Identify which cell holds the provided text, then report its (x, y) central coordinate. 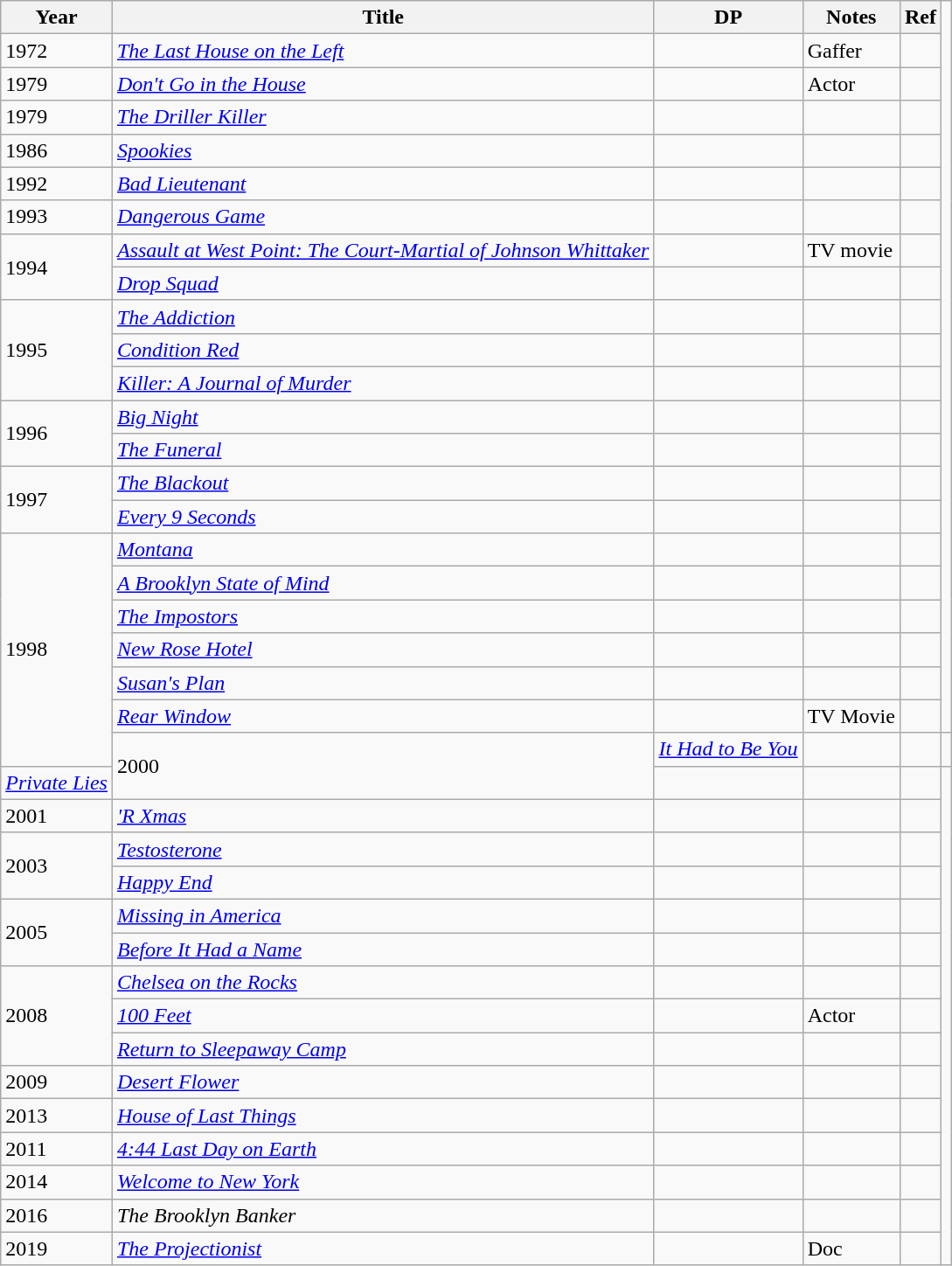
1986 (57, 150)
2003 (57, 866)
Notes (851, 17)
Susan's Plan (383, 683)
Desert Flower (383, 1082)
1994 (57, 267)
Private Lies (57, 783)
Happy End (383, 882)
2013 (57, 1116)
2016 (57, 1215)
Ref (920, 17)
Montana (383, 550)
1995 (57, 350)
100 Feet (383, 1016)
2000 (383, 766)
4:44 Last Day on Earth (383, 1149)
Testosterone (383, 849)
TV movie (851, 250)
1993 (57, 217)
Welcome to New York (383, 1182)
It Had to Be You (728, 749)
Assault at West Point: The Court-Martial of Johnson Whittaker (383, 250)
Killer: A Journal of Murder (383, 383)
DP (728, 17)
Bad Lieutenant (383, 184)
Spookies (383, 150)
1992 (57, 184)
A Brooklyn State of Mind (383, 583)
Big Night (383, 417)
The Projectionist (383, 1249)
Rear Window (383, 716)
House of Last Things (383, 1116)
Chelsea on the Rocks (383, 983)
1997 (57, 500)
2009 (57, 1082)
Year (57, 17)
1996 (57, 434)
The Brooklyn Banker (383, 1215)
The Addiction (383, 316)
The Funeral (383, 450)
2011 (57, 1149)
Drop Squad (383, 283)
The Driller Killer (383, 117)
Missing in America (383, 915)
Title (383, 17)
Return to Sleepaway Camp (383, 1049)
The Impostors (383, 616)
2001 (57, 816)
Every 9 Seconds (383, 517)
1998 (57, 650)
2008 (57, 1016)
'R Xmas (383, 816)
Dangerous Game (383, 217)
Before It Had a Name (383, 949)
TV Movie (851, 716)
The Last House on the Left (383, 51)
New Rose Hotel (383, 650)
1972 (57, 51)
2005 (57, 932)
Doc (851, 1249)
2019 (57, 1249)
Condition Red (383, 350)
Gaffer (851, 51)
The Blackout (383, 483)
2014 (57, 1182)
Don't Go in the House (383, 84)
